From the cell containing the given text, extract its center point as [x, y] coordinate. 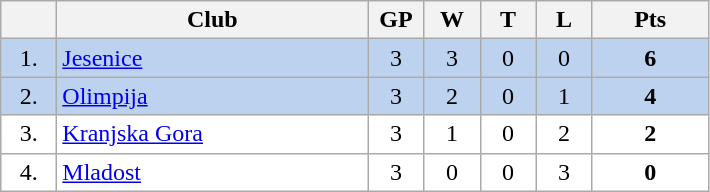
Olimpija [212, 96]
Pts [650, 20]
4 [650, 96]
Kranjska Gora [212, 134]
T [508, 20]
3. [29, 134]
Jesenice [212, 58]
1. [29, 58]
Mladost [212, 172]
6 [650, 58]
2. [29, 96]
W [452, 20]
GP [396, 20]
L [564, 20]
Club [212, 20]
4. [29, 172]
